Identify which cell holds the provided text, then report its (X, Y) central coordinate. 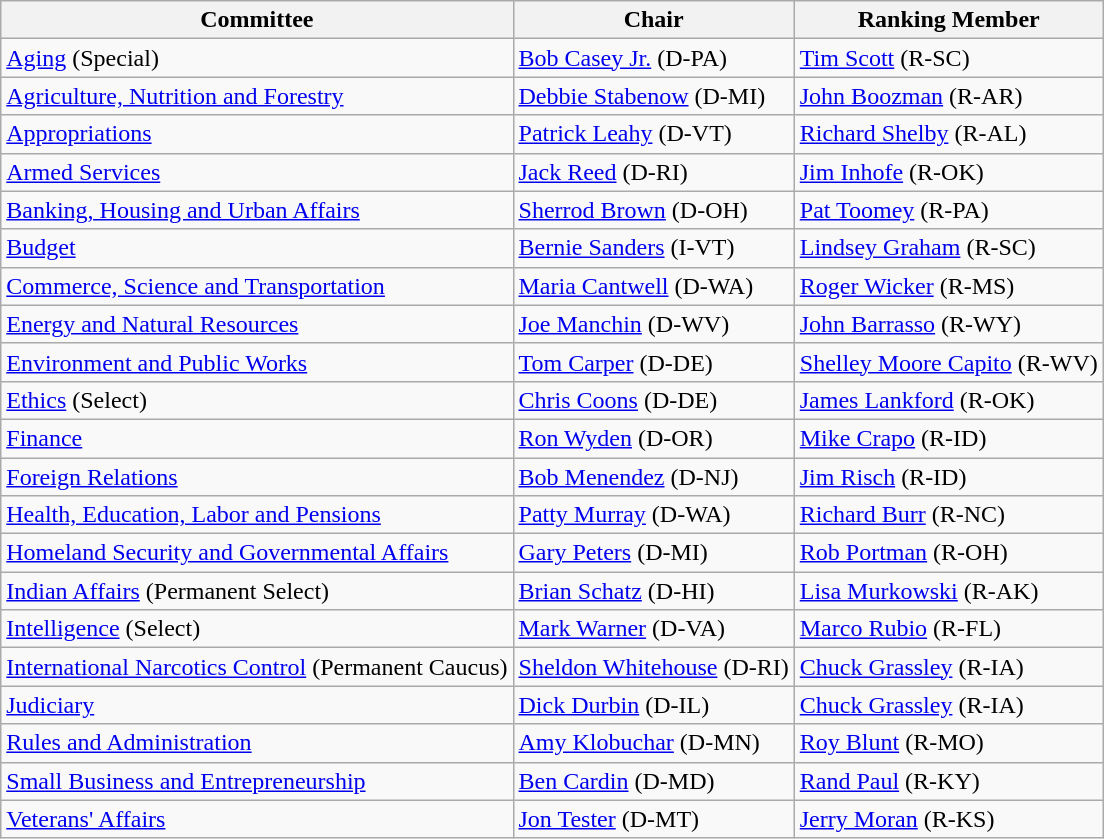
Sheldon Whitehouse (D-RI) (654, 667)
Finance (257, 438)
Shelley Moore Capito (R-WV) (948, 362)
Richard Shelby (R-AL) (948, 134)
Aging (Special) (257, 58)
Marco Rubio (R-FL) (948, 629)
Commerce, Science and Transportation (257, 286)
Ben Cardin (D-MD) (654, 781)
Jerry Moran (R-KS) (948, 819)
John Boozman (R-AR) (948, 96)
Lisa Murkowski (R-AK) (948, 591)
Ranking Member (948, 20)
Rules and Administration (257, 743)
Mike Crapo (R-ID) (948, 438)
Dick Durbin (D-IL) (654, 705)
Indian Affairs (Permanent Select) (257, 591)
Roy Blunt (R-MO) (948, 743)
International Narcotics Control (Permanent Caucus) (257, 667)
Richard Burr (R-NC) (948, 515)
Patrick Leahy (D-VT) (654, 134)
Sherrod Brown (D-OH) (654, 210)
Chris Coons (D-DE) (654, 400)
Brian Schatz (D-HI) (654, 591)
Environment and Public Works (257, 362)
Jon Tester (D-MT) (654, 819)
Tom Carper (D-DE) (654, 362)
Rand Paul (R-KY) (948, 781)
John Barrasso (R-WY) (948, 324)
Gary Peters (D-MI) (654, 553)
Tim Scott (R-SC) (948, 58)
Roger Wicker (R-MS) (948, 286)
Joe Manchin (D-WV) (654, 324)
Patty Murray (D-WA) (654, 515)
Amy Klobuchar (D-MN) (654, 743)
Ethics (Select) (257, 400)
Bob Casey Jr. (D-PA) (654, 58)
Maria Cantwell (D-WA) (654, 286)
Pat Toomey (R-PA) (948, 210)
Intelligence (Select) (257, 629)
Budget (257, 248)
Judiciary (257, 705)
Appropriations (257, 134)
Lindsey Graham (R-SC) (948, 248)
Debbie Stabenow (D-MI) (654, 96)
Mark Warner (D-VA) (654, 629)
Rob Portman (R-OH) (948, 553)
Chair (654, 20)
Banking, Housing and Urban Affairs (257, 210)
Bob Menendez (D-NJ) (654, 477)
Armed Services (257, 172)
Committee (257, 20)
Jack Reed (D-RI) (654, 172)
Ron Wyden (D-OR) (654, 438)
Agriculture, Nutrition and Forestry (257, 96)
Small Business and Entrepreneurship (257, 781)
James Lankford (R-OK) (948, 400)
Homeland Security and Governmental Affairs (257, 553)
Bernie Sanders (I-VT) (654, 248)
Jim Inhofe (R-OK) (948, 172)
Health, Education, Labor and Pensions (257, 515)
Energy and Natural Resources (257, 324)
Foreign Relations (257, 477)
Veterans' Affairs (257, 819)
Jim Risch (R-ID) (948, 477)
